Determine the [X, Y] coordinate at the center of the cell enclosing the given text.  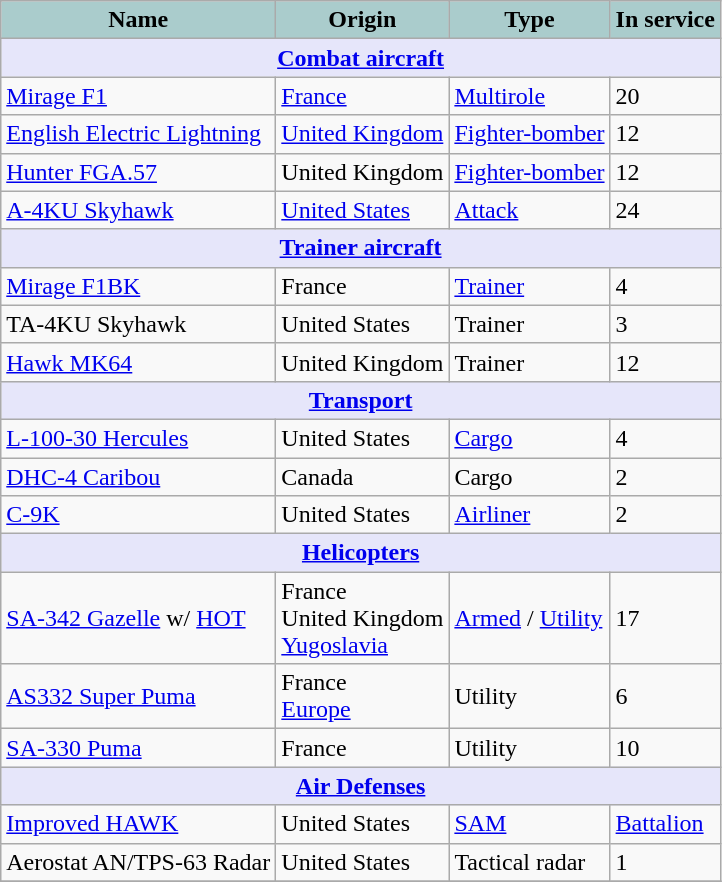
Hawk MK64 [138, 362]
Name [138, 20]
DHC-4 Caribou [138, 477]
SA-330 Puma [138, 748]
24 [665, 210]
France United KingdomYugoslavia [362, 618]
Mirage F1BK [138, 286]
10 [665, 748]
1 [665, 862]
Helicopters [361, 553]
A-4KU Skyhawk [138, 210]
SA-342 Gazelle w/ HOT [138, 618]
Trainer aircraft [361, 248]
Battalion [665, 824]
20 [665, 96]
Airliner [530, 515]
Combat aircraft [361, 58]
Hunter FGA.57 [138, 172]
6 [665, 696]
Air Defenses [361, 786]
Type [530, 20]
3 [665, 324]
Mirage F1 [138, 96]
TA-4KU Skyhawk [138, 324]
17 [665, 618]
In service [665, 20]
Canada [362, 477]
Improved HAWK [138, 824]
L-100-30 Hercules [138, 438]
SAM [530, 824]
Multirole [530, 96]
English Electric Lightning [138, 134]
Armed / Utility [530, 618]
Origin [362, 20]
C-9K [138, 515]
Tactical radar [530, 862]
Transport [361, 400]
Aerostat AN/TPS-63 Radar [138, 862]
FranceEurope [362, 696]
Attack [530, 210]
AS332 Super Puma [138, 696]
